Output the (X, Y) coordinate of the center of the cell containing the given text.  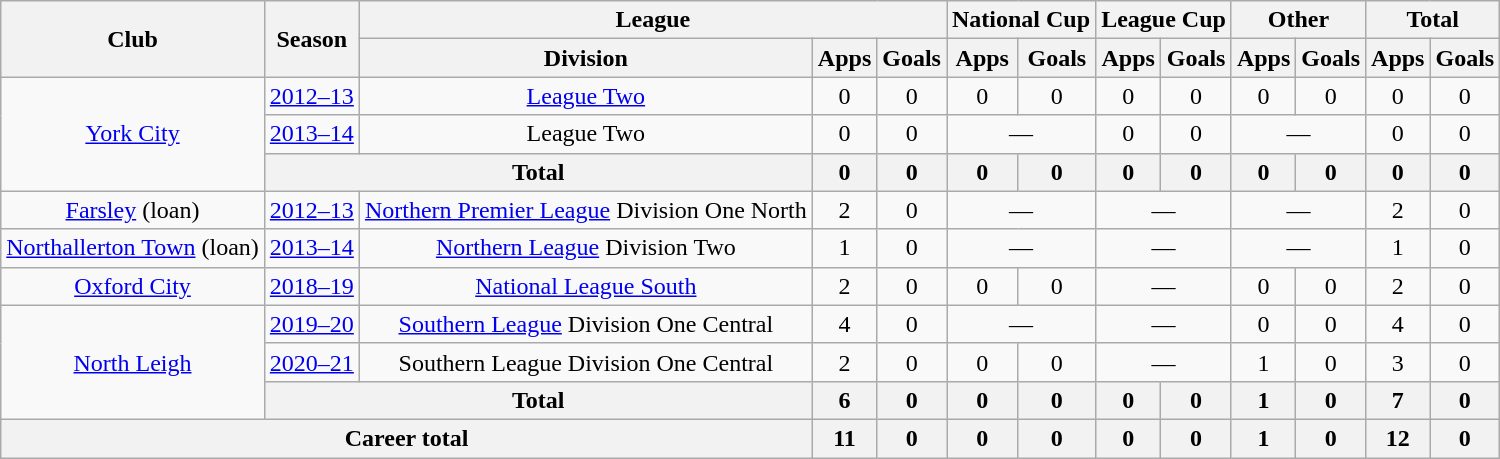
Career total (407, 438)
Club (133, 39)
League (652, 20)
3 (1398, 362)
York City (133, 134)
Oxford City (133, 286)
Farsley (loan) (133, 210)
Division (586, 58)
League Cup (1164, 20)
2018–19 (312, 286)
National League South (586, 286)
2019–20 (312, 324)
Season (312, 39)
North Leigh (133, 362)
Other (1298, 20)
2020–21 (312, 362)
6 (844, 400)
Northern Premier League Division One North (586, 210)
Northallerton Town (loan) (133, 248)
Northern League Division Two (586, 248)
12 (1398, 438)
7 (1398, 400)
National Cup (1020, 20)
11 (844, 438)
